Identify which cell holds the provided text, then report its (x, y) central coordinate. 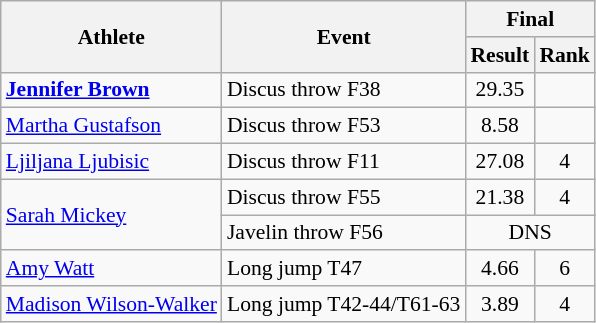
Rank (564, 55)
Final (530, 19)
Discus throw F38 (344, 90)
Long jump T47 (344, 269)
Javelin throw F56 (344, 233)
27.08 (500, 162)
21.38 (500, 197)
6 (564, 269)
Amy Watt (112, 269)
Discus throw F53 (344, 126)
Event (344, 36)
Jennifer Brown (112, 90)
4.66 (500, 269)
Madison Wilson-Walker (112, 304)
Discus throw F55 (344, 197)
Athlete (112, 36)
Ljiljana Ljubisic (112, 162)
DNS (530, 233)
29.35 (500, 90)
Result (500, 55)
Discus throw F11 (344, 162)
Long jump T42-44/T61-63 (344, 304)
8.58 (500, 126)
Martha Gustafson (112, 126)
Sarah Mickey (112, 214)
3.89 (500, 304)
